Find where the given text appears and provide that cell's center as [x, y] coordinate. 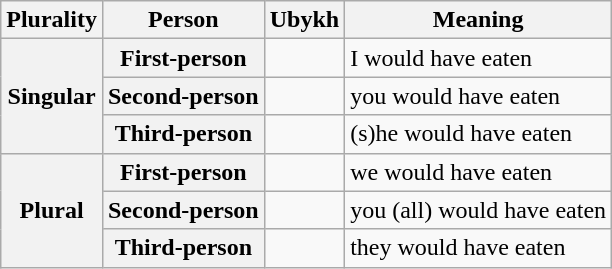
I would have eaten [478, 58]
Plurality [52, 20]
(s)he would have eaten [478, 134]
you would have eaten [478, 96]
we would have eaten [478, 172]
Plural [52, 210]
Ubykh [304, 20]
Meaning [478, 20]
you (all) would have eaten [478, 210]
they would have eaten [478, 248]
Person [183, 20]
Singular [52, 96]
